Detect which cell encompasses the target text, then output its (X, Y) center coordinate. 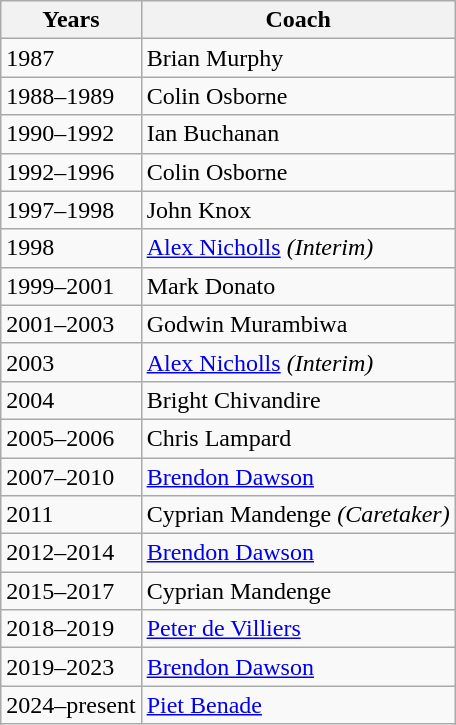
2005–2006 (71, 438)
Brian Murphy (298, 58)
Years (71, 20)
Bright Chivandire (298, 400)
2007–2010 (71, 477)
1988–1989 (71, 96)
2004 (71, 400)
2003 (71, 362)
Godwin Murambiwa (298, 324)
1998 (71, 248)
1999–2001 (71, 286)
Ian Buchanan (298, 134)
2001–2003 (71, 324)
1992–1996 (71, 172)
Peter de Villiers (298, 629)
2011 (71, 515)
Mark Donato (298, 286)
1990–1992 (71, 134)
1997–1998 (71, 210)
2024–present (71, 705)
Cyprian Mandenge (Caretaker) (298, 515)
2015–2017 (71, 591)
2018–2019 (71, 629)
Coach (298, 20)
Piet Benade (298, 705)
2019–2023 (71, 667)
2012–2014 (71, 553)
Chris Lampard (298, 438)
Cyprian Mandenge (298, 591)
1987 (71, 58)
John Knox (298, 210)
